Search for the cell housing the specified text and yield its [X, Y] center coordinate. 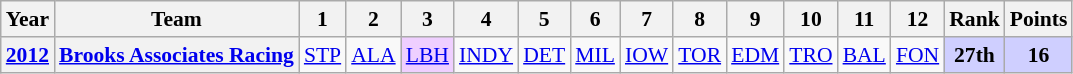
DET [544, 55]
STP [322, 55]
Team [176, 19]
5 [544, 19]
4 [486, 19]
10 [810, 19]
TOR [700, 55]
16 [1039, 55]
Rank [974, 19]
2 [373, 19]
EDM [755, 55]
Year [28, 19]
7 [646, 19]
Points [1039, 19]
3 [428, 19]
6 [595, 19]
LBH [428, 55]
12 [918, 19]
2012 [28, 55]
ALA [373, 55]
TRO [810, 55]
11 [864, 19]
1 [322, 19]
BAL [864, 55]
9 [755, 19]
INDY [486, 55]
FON [918, 55]
Brooks Associates Racing [176, 55]
IOW [646, 55]
8 [700, 19]
MIL [595, 55]
27th [974, 55]
